Pinpoint the cell where the given text exists, returning its (X, Y) midpoint coordinate. 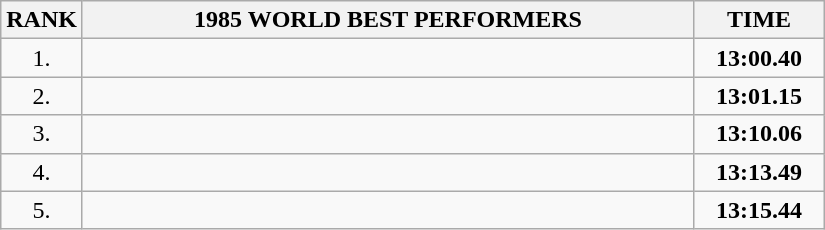
4. (42, 172)
5. (42, 210)
13:13.49 (760, 172)
13:10.06 (760, 134)
TIME (760, 20)
13:00.40 (760, 58)
RANK (42, 20)
1985 WORLD BEST PERFORMERS (388, 20)
2. (42, 96)
3. (42, 134)
13:15.44 (760, 210)
1. (42, 58)
13:01.15 (760, 96)
